Return (X, Y) of the center of cell containing provided text 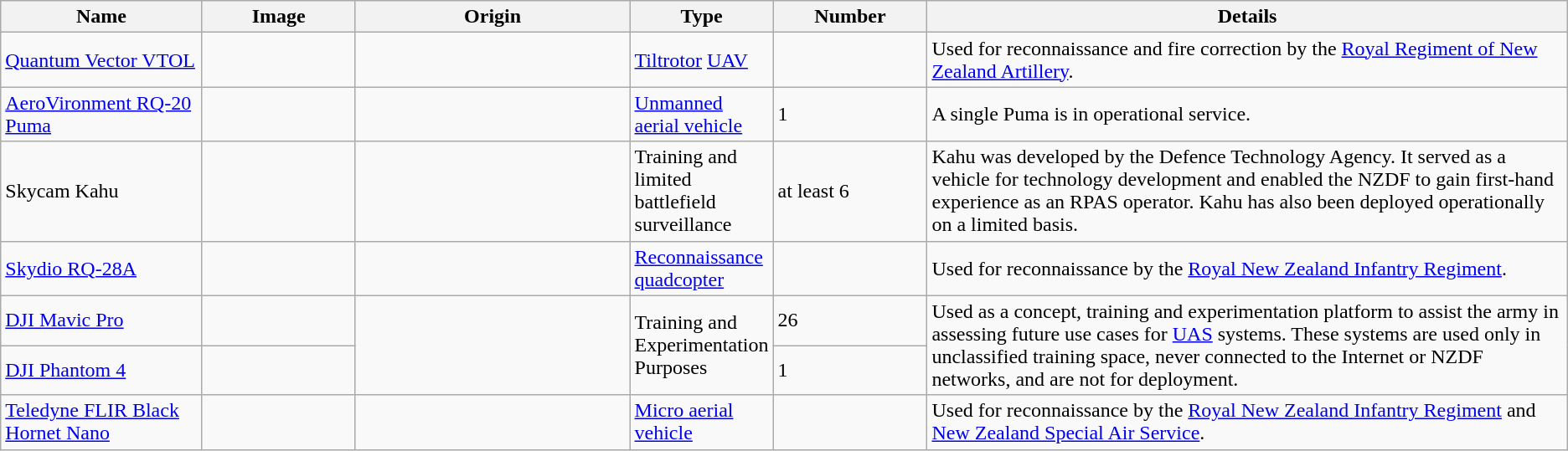
Used for reconnaissance and fire correction by the Royal Regiment of New Zealand Artillery. (1247, 60)
Tiltrotor UAV (702, 60)
Skycam Kahu (101, 191)
Quantum Vector VTOL (101, 60)
Used for reconnaissance by the Royal New Zealand Infantry Regiment and New Zealand Special Air Service. (1247, 422)
Unmanned aerial vehicle (702, 114)
Teledyne FLIR Black Hornet Nano (101, 422)
at least 6 (850, 191)
DJI Phantom 4 (101, 371)
Name (101, 17)
26 (850, 320)
A single Puma is in operational service. (1247, 114)
Training and limited battlefield surveillance (702, 191)
Skydio RQ-28A (101, 268)
Used for reconnaissance by the Royal New Zealand Infantry Regiment. (1247, 268)
Image (278, 17)
DJI Mavic Pro (101, 320)
Type (702, 17)
Origin (493, 17)
Micro aerial vehicle (702, 422)
AeroVironment RQ-20 Puma (101, 114)
Reconnaissance quadcopter (702, 268)
Number (850, 17)
Details (1247, 17)
Training and Experimentation Purposes (702, 345)
